Pinpoint the cell where the given text exists, returning its [X, Y] midpoint coordinate. 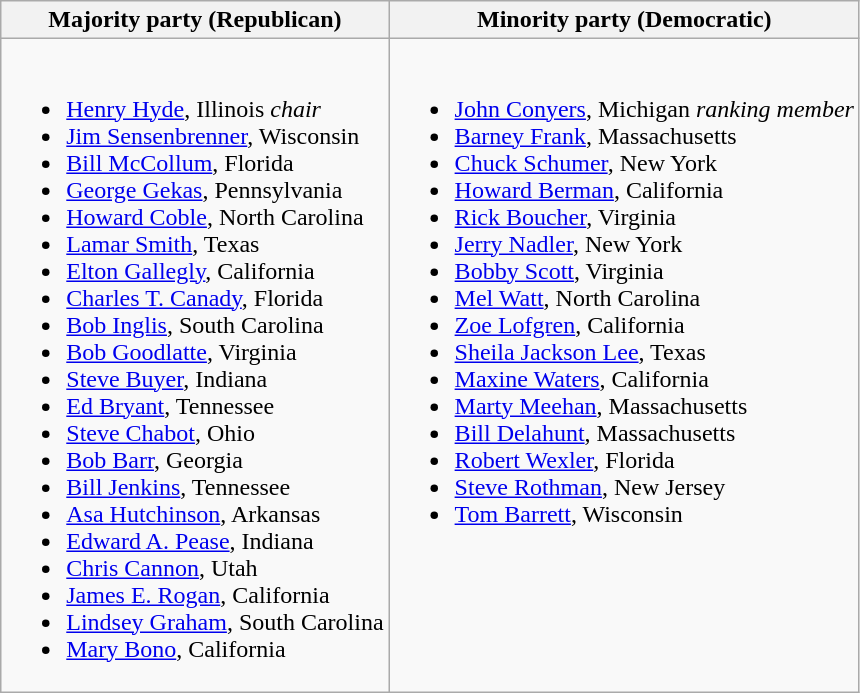
Majority party (Republican) [195, 20]
Minority party (Democratic) [624, 20]
